Extract the [X, Y] coordinate from the center of the cell holding the provided text.  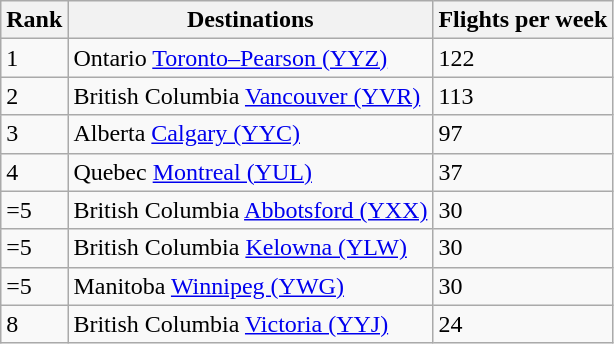
British Columbia Kelowna (YLW) [250, 248]
1 [34, 58]
Alberta Calgary (YYC) [250, 134]
British Columbia Vancouver (YVR) [250, 96]
Quebec Montreal (YUL) [250, 172]
122 [523, 58]
British Columbia Abbotsford (YXX) [250, 210]
24 [523, 324]
37 [523, 172]
Flights per week [523, 20]
Rank [34, 20]
4 [34, 172]
113 [523, 96]
Ontario Toronto–Pearson (YYZ) [250, 58]
3 [34, 134]
British Columbia Victoria (YYJ) [250, 324]
Destinations [250, 20]
97 [523, 134]
Manitoba Winnipeg (YWG) [250, 286]
8 [34, 324]
2 [34, 96]
